For the text-containing cell, return its midpoint in (x, y) coordinate format. 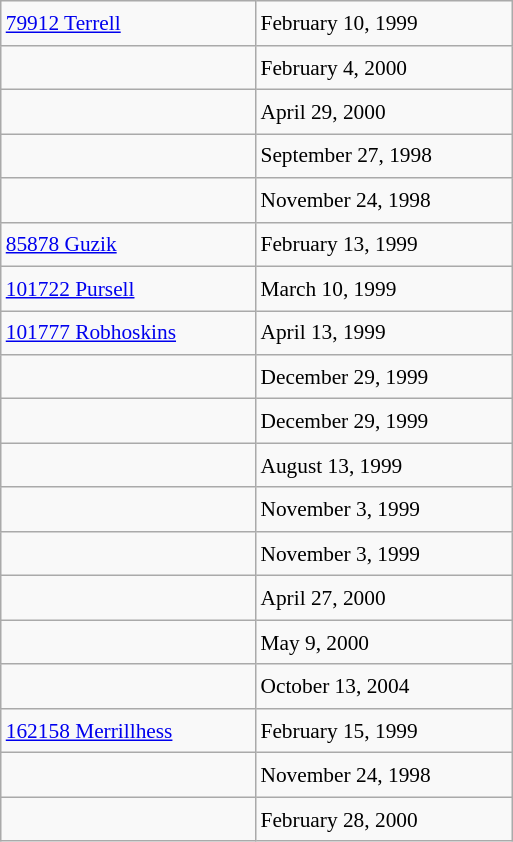
February 4, 2000 (383, 67)
101722 Pursell (128, 288)
April 27, 2000 (383, 598)
79912 Terrell (128, 23)
April 13, 1999 (383, 333)
February 15, 1999 (383, 730)
April 29, 2000 (383, 112)
February 13, 1999 (383, 244)
162158 Merrillhess (128, 730)
February 10, 1999 (383, 23)
October 13, 2004 (383, 686)
March 10, 1999 (383, 288)
85878 Guzik (128, 244)
August 13, 1999 (383, 465)
101777 Robhoskins (128, 333)
February 28, 2000 (383, 819)
September 27, 1998 (383, 156)
May 9, 2000 (383, 642)
